Determine the (x, y) coordinate at the center of the cell enclosing the given text.  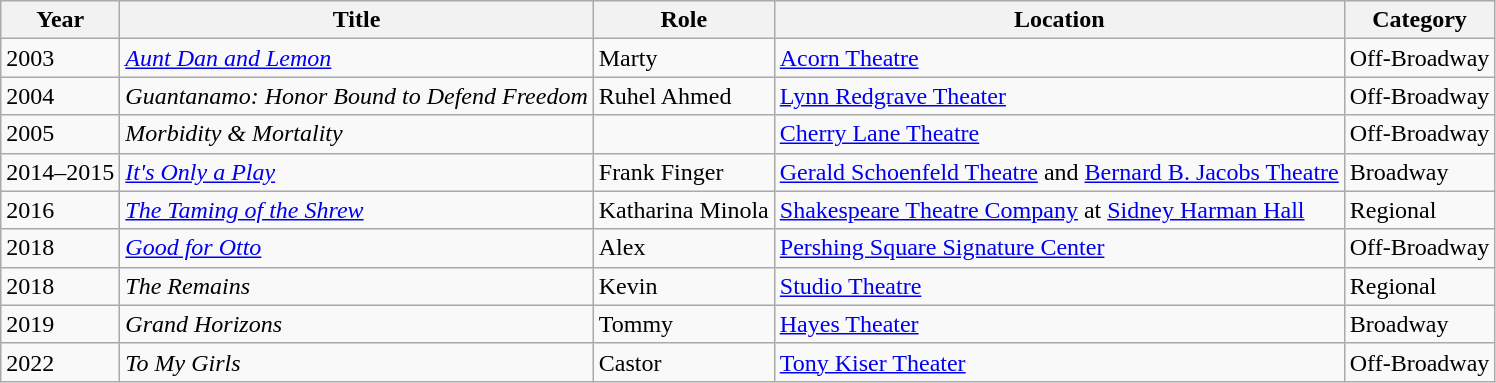
To My Girls (356, 362)
Good for Otto (356, 248)
The Taming of the Shrew (356, 210)
2022 (60, 362)
Marty (684, 58)
It's Only a Play (356, 172)
Tommy (684, 324)
Frank Finger (684, 172)
2003 (60, 58)
Hayes Theater (1059, 324)
Guantanamo: Honor Bound to Defend Freedom (356, 96)
Acorn Theatre (1059, 58)
Location (1059, 20)
Year (60, 20)
2014–2015 (60, 172)
Grand Horizons (356, 324)
Aunt Dan and Lemon (356, 58)
Title (356, 20)
The Remains (356, 286)
Katharina Minola (684, 210)
2005 (60, 134)
Shakespeare Theatre Company at Sidney Harman Hall (1059, 210)
Morbidity & Mortality (356, 134)
Cherry Lane Theatre (1059, 134)
Castor (684, 362)
2004 (60, 96)
Category (1420, 20)
Studio Theatre (1059, 286)
Alex (684, 248)
Role (684, 20)
Tony Kiser Theater (1059, 362)
Lynn Redgrave Theater (1059, 96)
Kevin (684, 286)
Ruhel Ahmed (684, 96)
2019 (60, 324)
Gerald Schoenfeld Theatre and Bernard B. Jacobs Theatre (1059, 172)
2016 (60, 210)
Pershing Square Signature Center (1059, 248)
